Capture the cell that displays the provided text and extract its (X, Y) central coordinate. 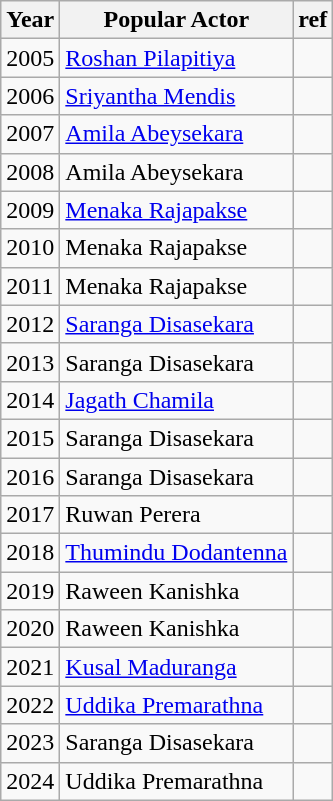
2009 (30, 210)
2011 (30, 286)
2017 (30, 515)
2007 (30, 134)
2018 (30, 553)
2022 (30, 705)
Sriyantha Mendis (176, 96)
2008 (30, 172)
2021 (30, 667)
Thumindu Dodantenna (176, 553)
Ruwan Perera (176, 515)
2012 (30, 324)
Year (30, 20)
2006 (30, 96)
Kusal Maduranga (176, 667)
2015 (30, 438)
ref (313, 20)
2024 (30, 781)
Jagath Chamila (176, 400)
Popular Actor (176, 20)
2020 (30, 629)
2005 (30, 58)
Roshan Pilapitiya (176, 58)
2016 (30, 477)
2013 (30, 362)
2010 (30, 248)
2023 (30, 743)
2019 (30, 591)
2014 (30, 400)
